Return the (x, y) coordinate for the center point of the cell that contains the specified text.  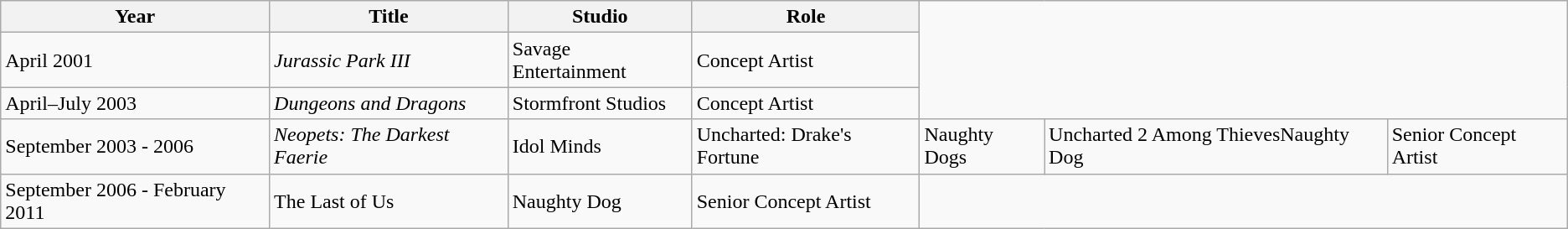
Savage Entertainment (600, 60)
Neopets: The Darkest Faerie (389, 146)
Role (806, 17)
April 2001 (136, 60)
Naughty Dogs (982, 146)
Idol Minds (600, 146)
Dungeons and Dragons (389, 103)
The Last of Us (389, 201)
Title (389, 17)
Uncharted: Drake's Fortune (806, 146)
September 2003 - 2006 (136, 146)
September 2006 - February 2011 (136, 201)
April–July 2003 (136, 103)
Uncharted 2 Among ThievesNaughty Dog (1216, 146)
Stormfront Studios (600, 103)
Naughty Dog (600, 201)
Jurassic Park III (389, 60)
Studio (600, 17)
Year (136, 17)
